Detect which cell encompasses the target text, then output its [X, Y] center coordinate. 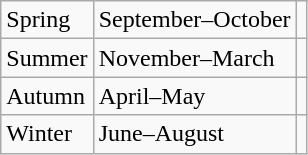
November–March [194, 58]
June–August [194, 134]
Summer [47, 58]
September–October [194, 20]
Autumn [47, 96]
Winter [47, 134]
Spring [47, 20]
April–May [194, 96]
